For the text-containing cell, return its midpoint in (X, Y) coordinate format. 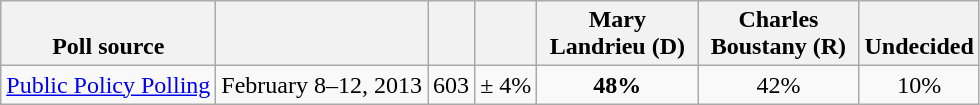
10% (919, 85)
Poll source (108, 34)
42% (778, 85)
MaryLandrieu (D) (618, 34)
± 4% (506, 85)
Undecided (919, 34)
603 (452, 85)
February 8–12, 2013 (322, 85)
Public Policy Polling (108, 85)
CharlesBoustany (R) (778, 34)
48% (618, 85)
